Scan for the cell matching the given text and deliver its [X, Y] coordinate at center. 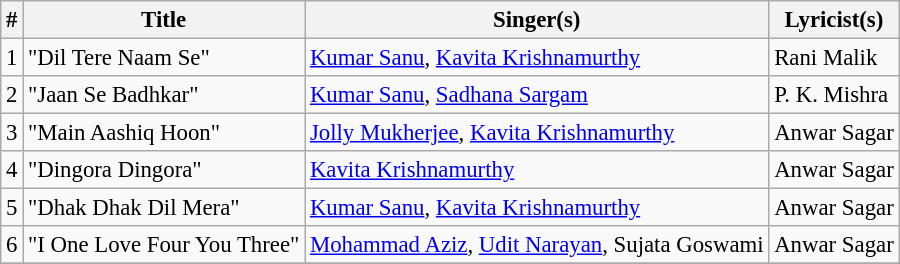
1 [12, 58]
P. K. Mishra [834, 95]
Rani Malik [834, 58]
Lyricist(s) [834, 20]
"I One Love Four You Three" [164, 245]
Mohammad Aziz, Udit Narayan, Sujata Goswami [537, 245]
4 [12, 170]
5 [12, 208]
"Dhak Dhak Dil Mera" [164, 208]
6 [12, 245]
Kumar Sanu, Sadhana Sargam [537, 95]
2 [12, 95]
Singer(s) [537, 20]
# [12, 20]
"Main Aashiq Hoon" [164, 133]
"Jaan Se Badhkar" [164, 95]
"Dingora Dingora" [164, 170]
Jolly Mukherjee, Kavita Krishnamurthy [537, 133]
Title [164, 20]
Kavita Krishnamurthy [537, 170]
3 [12, 133]
"Dil Tere Naam Se" [164, 58]
